Locate the cell with the specified text and output its [X, Y] center coordinate. 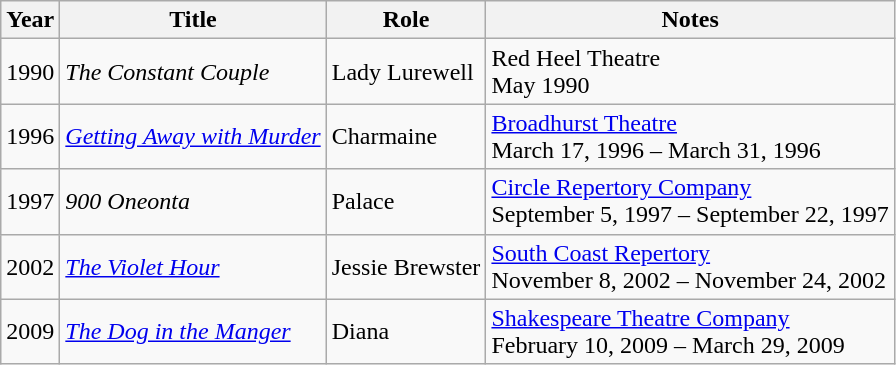
Shakespeare Theatre CompanyFebruary 10, 2009 – March 29, 2009 [690, 332]
Red Heel TheatreMay 1990 [690, 72]
Notes [690, 20]
1997 [30, 202]
2002 [30, 266]
Diana [406, 332]
Charmaine [406, 136]
Jessie Brewster [406, 266]
1996 [30, 136]
The Violet Hour [193, 266]
900 Oneonta [193, 202]
Circle Repertory CompanySeptember 5, 1997 – September 22, 1997 [690, 202]
The Constant Couple [193, 72]
Year [30, 20]
2009 [30, 332]
South Coast RepertoryNovember 8, 2002 – November 24, 2002 [690, 266]
1990 [30, 72]
Palace [406, 202]
The Dog in the Manger [193, 332]
Title [193, 20]
Lady Lurewell [406, 72]
Broadhurst TheatreMarch 17, 1996 – March 31, 1996 [690, 136]
Role [406, 20]
Getting Away with Murder [193, 136]
